Detect which cell encompasses the target text, then output its [X, Y] center coordinate. 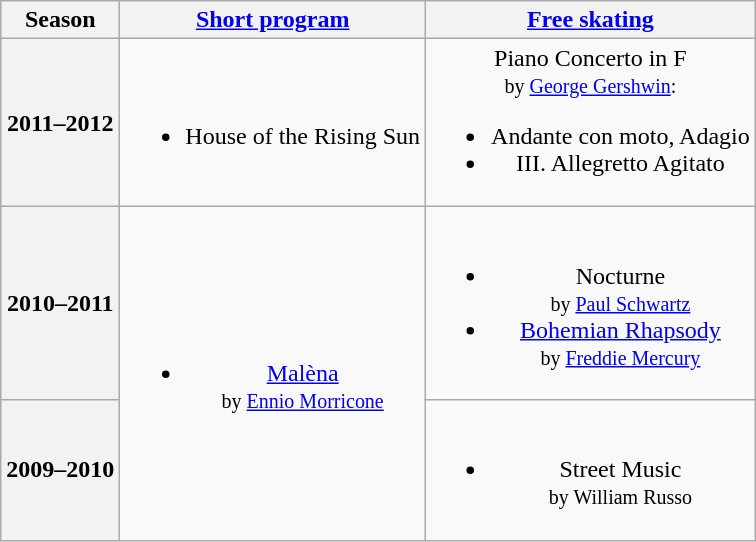
Season [60, 20]
Piano Concerto in F by George Gershwin: Andante con moto, AdagioIII. Allegretto Agitato [591, 122]
2009–2010 [60, 470]
Nocturne by Paul Schwartz Bohemian Rhapsody by Freddie Mercury [591, 303]
Malèna by Ennio Morricone [273, 373]
Free skating [591, 20]
Street Music by William Russo [591, 470]
2011–2012 [60, 122]
House of the Rising Sun [273, 122]
Short program [273, 20]
2010–2011 [60, 303]
